Pinpoint the cell where the given text exists, returning its (x, y) midpoint coordinate. 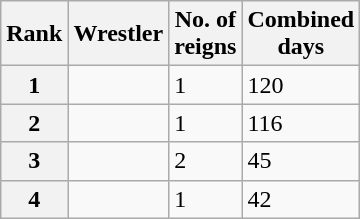
42 (301, 199)
120 (301, 85)
No. ofreigns (206, 34)
45 (301, 161)
4 (34, 199)
116 (301, 123)
Rank (34, 34)
3 (34, 161)
Combineddays (301, 34)
Wrestler (118, 34)
